Return (X, Y) of the center of cell containing provided text 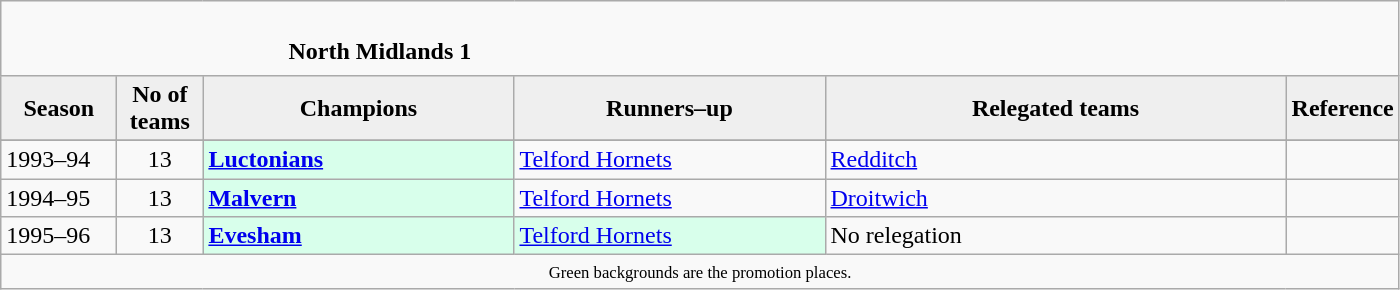
Season (59, 108)
Reference (1342, 108)
1994–95 (59, 197)
Redditch (1056, 159)
1995–96 (59, 236)
Relegated teams (1056, 108)
1993–94 (59, 159)
Malvern (358, 197)
Droitwich (1056, 197)
Green backgrounds are the promotion places. (700, 272)
No of teams (160, 108)
Champions (358, 108)
Luctonians (358, 159)
Evesham (358, 236)
Runners–up (670, 108)
No relegation (1056, 236)
